Search for the cell housing the specified text and yield its (X, Y) center coordinate. 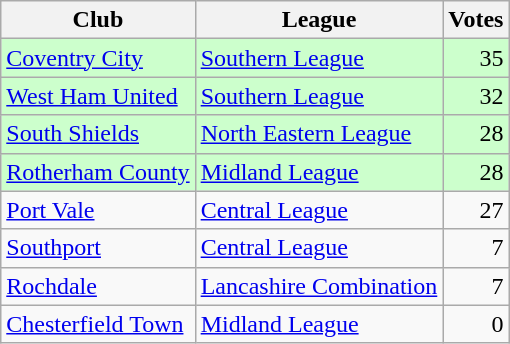
Club (98, 20)
Southport (98, 248)
Rotherham County (98, 172)
Rochdale (98, 286)
Chesterfield Town (98, 324)
Coventry City (98, 58)
League (319, 20)
Votes (476, 20)
Lancashire Combination (319, 286)
27 (476, 210)
South Shields (98, 134)
Port Vale (98, 210)
0 (476, 324)
North Eastern League (319, 134)
West Ham United (98, 96)
32 (476, 96)
35 (476, 58)
